Detect which cell encompasses the target text, then output its [x, y] center coordinate. 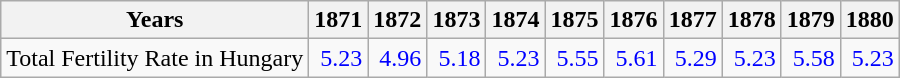
5.61 [634, 58]
1879 [810, 20]
1880 [870, 20]
1876 [634, 20]
Years [155, 20]
4.96 [398, 58]
5.58 [810, 58]
5.55 [574, 58]
1875 [574, 20]
1873 [456, 20]
1878 [752, 20]
1871 [338, 20]
1874 [516, 20]
5.29 [692, 58]
1872 [398, 20]
5.18 [456, 58]
Total Fertility Rate in Hungary [155, 58]
1877 [692, 20]
